Find where the given text appears and provide that cell's center as (x, y) coordinate. 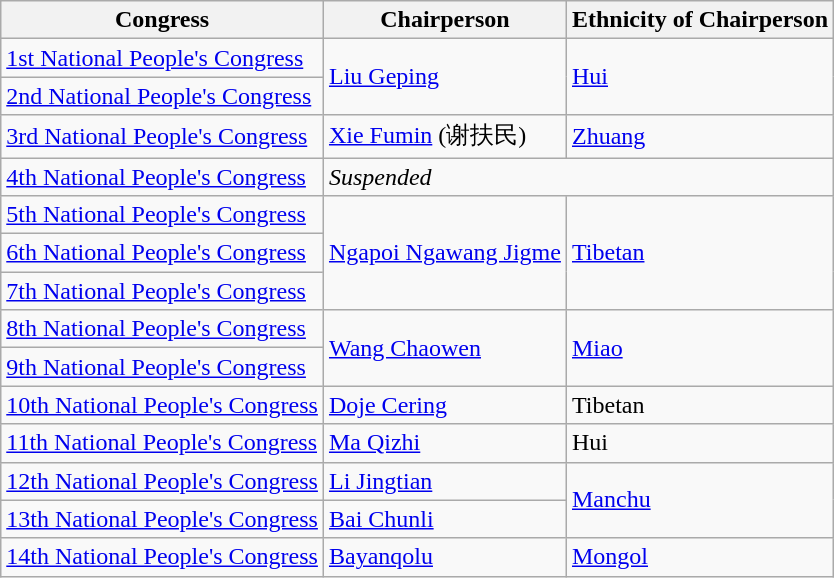
Xie Fumin (谢扶民) (444, 136)
Congress (162, 20)
Miao (700, 348)
Li Jingtian (444, 481)
3rd National People's Congress (162, 136)
Bayanqolu (444, 557)
4th National People's Congress (162, 177)
5th National People's Congress (162, 215)
14th National People's Congress (162, 557)
2nd National People's Congress (162, 96)
Doje Cering (444, 405)
Liu Geping (444, 77)
9th National People's Congress (162, 367)
Ngapoi Ngawang Jigme (444, 253)
Ethnicity of Chairperson (700, 20)
12th National People's Congress (162, 481)
11th National People's Congress (162, 443)
Suspended (578, 177)
Ma Qizhi (444, 443)
1st National People's Congress (162, 58)
7th National People's Congress (162, 291)
13th National People's Congress (162, 519)
8th National People's Congress (162, 329)
Wang Chaowen (444, 348)
Bai Chunli (444, 519)
10th National People's Congress (162, 405)
Zhuang (700, 136)
Manchu (700, 500)
Chairperson (444, 20)
Mongol (700, 557)
6th National People's Congress (162, 253)
